Extract the (X, Y) coordinate from the center of the cell holding the provided text.  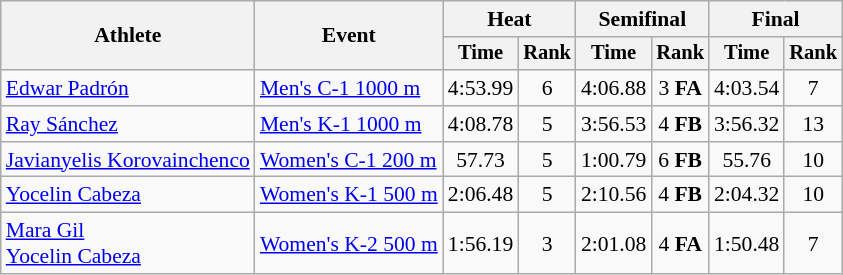
4:06.88 (614, 88)
3:56.53 (614, 124)
2:04.32 (746, 195)
Men's C-1 1000 m (349, 88)
Event (349, 36)
Heat (510, 19)
Men's K-1 1000 m (349, 124)
4:03.54 (746, 88)
3:56.32 (746, 124)
Women's K-1 500 m (349, 195)
2:06.48 (480, 195)
2:01.08 (614, 244)
55.76 (746, 160)
Mara GilYocelin Cabeza (128, 244)
2:10.56 (614, 195)
4:08.78 (480, 124)
3 (547, 244)
Athlete (128, 36)
6 FB (680, 160)
6 (547, 88)
Edwar Padrón (128, 88)
13 (813, 124)
Final (776, 19)
Yocelin Cabeza (128, 195)
1:50.48 (746, 244)
1:00.79 (614, 160)
Ray Sánchez (128, 124)
Semifinal (642, 19)
4:53.99 (480, 88)
Women's C-1 200 m (349, 160)
57.73 (480, 160)
4 FA (680, 244)
Javianyelis Korovainchenco (128, 160)
3 FA (680, 88)
Women's K-2 500 m (349, 244)
1:56.19 (480, 244)
